Extract the (x, y) coordinate from the center of the cell holding the provided text.  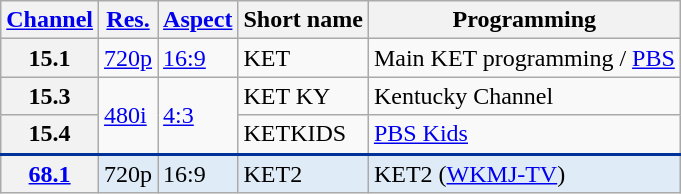
15.1 (50, 58)
68.1 (50, 174)
KET2 (WKMJ-TV) (524, 174)
KET (303, 58)
Aspect (198, 20)
Programming (524, 20)
KET2 (303, 174)
480i (128, 116)
Short name (303, 20)
KET KY (303, 96)
KETKIDS (303, 134)
15.4 (50, 134)
Channel (50, 20)
15.3 (50, 96)
Res. (128, 20)
4:3 (198, 116)
Main KET programming / PBS (524, 58)
Kentucky Channel (524, 96)
PBS Kids (524, 134)
